Pinpoint the cell where the given text exists, returning its [x, y] midpoint coordinate. 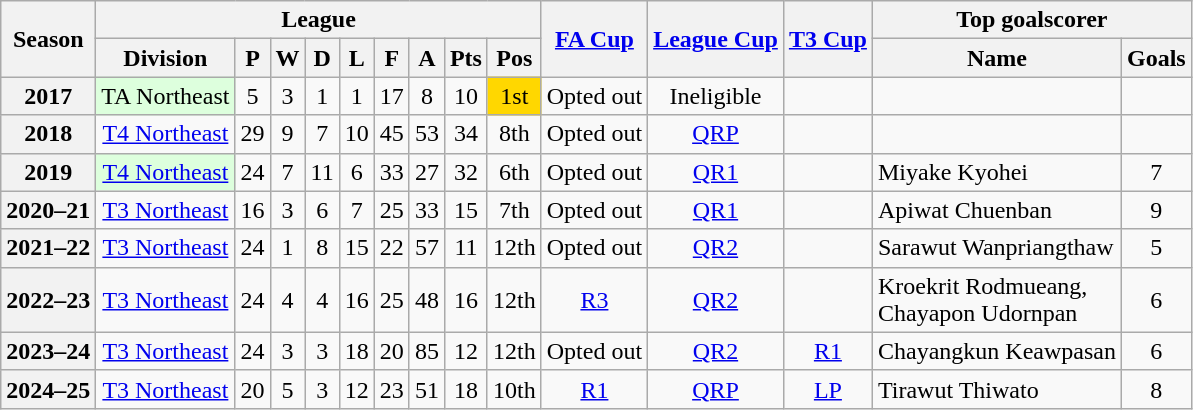
23 [392, 389]
W [288, 58]
P [252, 58]
29 [252, 134]
10th [514, 389]
Kroekrit Rodmueang, Chayapon Udornpan [996, 300]
Pts [466, 58]
T3 Cup [828, 39]
Season [48, 39]
7th [514, 210]
1st [514, 96]
LP [828, 389]
2018 [48, 134]
2019 [48, 172]
53 [426, 134]
Ineligible [716, 96]
R3 [594, 300]
League Cup [716, 39]
L [356, 58]
2022–23 [48, 300]
League [318, 20]
48 [426, 300]
Tirawut Thiwato [996, 389]
22 [392, 248]
8th [514, 134]
Top goalscorer [1032, 20]
2021–22 [48, 248]
Miyake Kyohei [996, 172]
FA Cup [594, 39]
6th [514, 172]
D [322, 58]
Name [996, 58]
Pos [514, 58]
85 [426, 351]
F [392, 58]
TA Northeast [166, 96]
2024–25 [48, 389]
34 [466, 134]
57 [426, 248]
Chayangkun Keawpasan [996, 351]
2020–21 [48, 210]
2017 [48, 96]
32 [466, 172]
Goals [1156, 58]
Apiwat Chuenban [996, 210]
45 [392, 134]
51 [426, 389]
Division [166, 58]
A [426, 58]
2023–24 [48, 351]
17 [392, 96]
Sarawut Wanpriangthaw [996, 248]
27 [426, 172]
